Return the [X, Y] coordinate for the center point of the cell that contains the specified text.  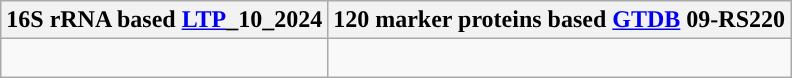
16S rRNA based LTP_10_2024 [164, 20]
120 marker proteins based GTDB 09-RS220 [560, 20]
